Locate the cell with the specified text and output its (X, Y) center coordinate. 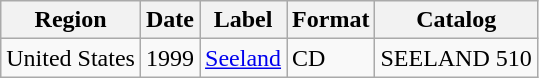
United States (71, 58)
Label (244, 20)
1999 (170, 58)
SEELAND 510 (456, 58)
Date (170, 20)
Region (71, 20)
CD (331, 58)
Format (331, 20)
Catalog (456, 20)
Seeland (244, 58)
